For the text-containing cell, return its midpoint in (x, y) coordinate format. 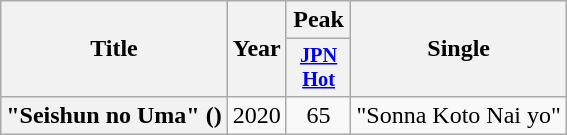
Peak (318, 20)
Title (114, 49)
"Seishun no Uma" () (114, 115)
2020 (256, 115)
65 (318, 115)
JPNHot (318, 68)
Single (458, 49)
"Sonna Koto Nai yo" (458, 115)
Year (256, 49)
